Provide the [x, y] coordinate of the cell's center where the given text is located.  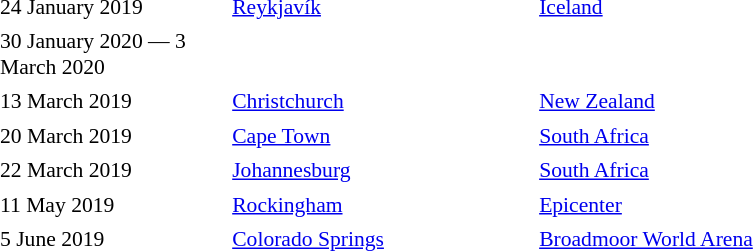
Johannesburg [381, 170]
Rockingham [381, 205]
Cape Town [381, 136]
Christchurch [381, 102]
